Determine the [x, y] coordinate at the center of the cell enclosing the given text.  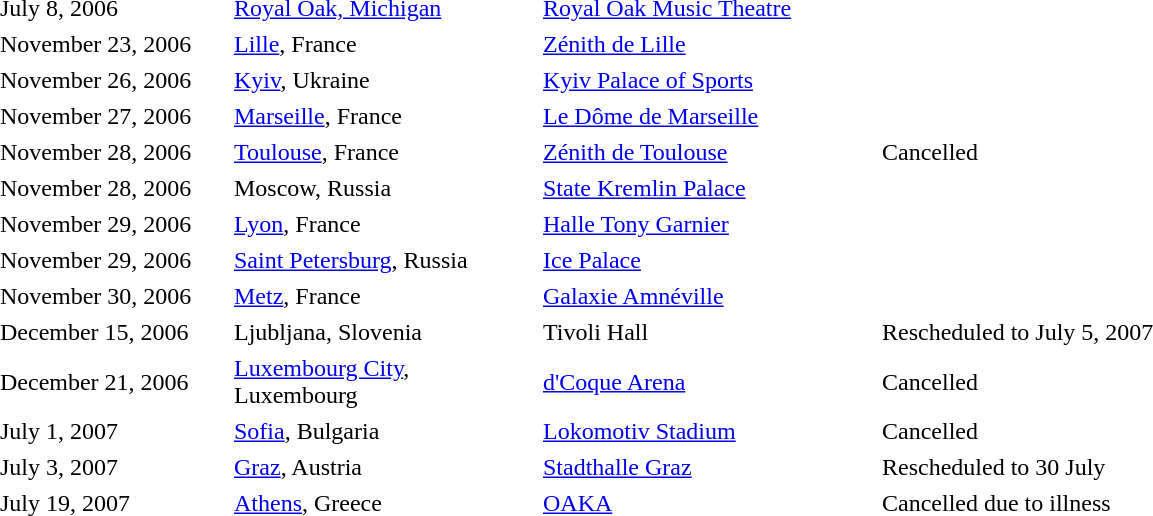
d'Coque Arena [708, 382]
Kyiv Palace of Sports [708, 80]
Saint Petersburg, Russia [384, 260]
Lille, France [384, 44]
Zénith de Lille [708, 44]
State Kremlin Palace [708, 188]
Sofia, Bulgaria [384, 432]
Ljubljana, Slovenia [384, 332]
Luxembourg City, Luxembourg [384, 382]
Marseille, France [384, 116]
Halle Tony Garnier [708, 224]
Metz, France [384, 296]
Moscow, Russia [384, 188]
Tivoli Hall [708, 332]
Zénith de Toulouse [708, 152]
Ice Palace [708, 260]
Stadthalle Graz [708, 468]
Lyon, France [384, 224]
Toulouse, France [384, 152]
Graz, Austria [384, 468]
Le Dôme de Marseille [708, 116]
Lokomotiv Stadium [708, 432]
Kyiv, Ukraine [384, 80]
Galaxie Amnéville [708, 296]
